Find where the given text appears and provide that cell's center as [x, y] coordinate. 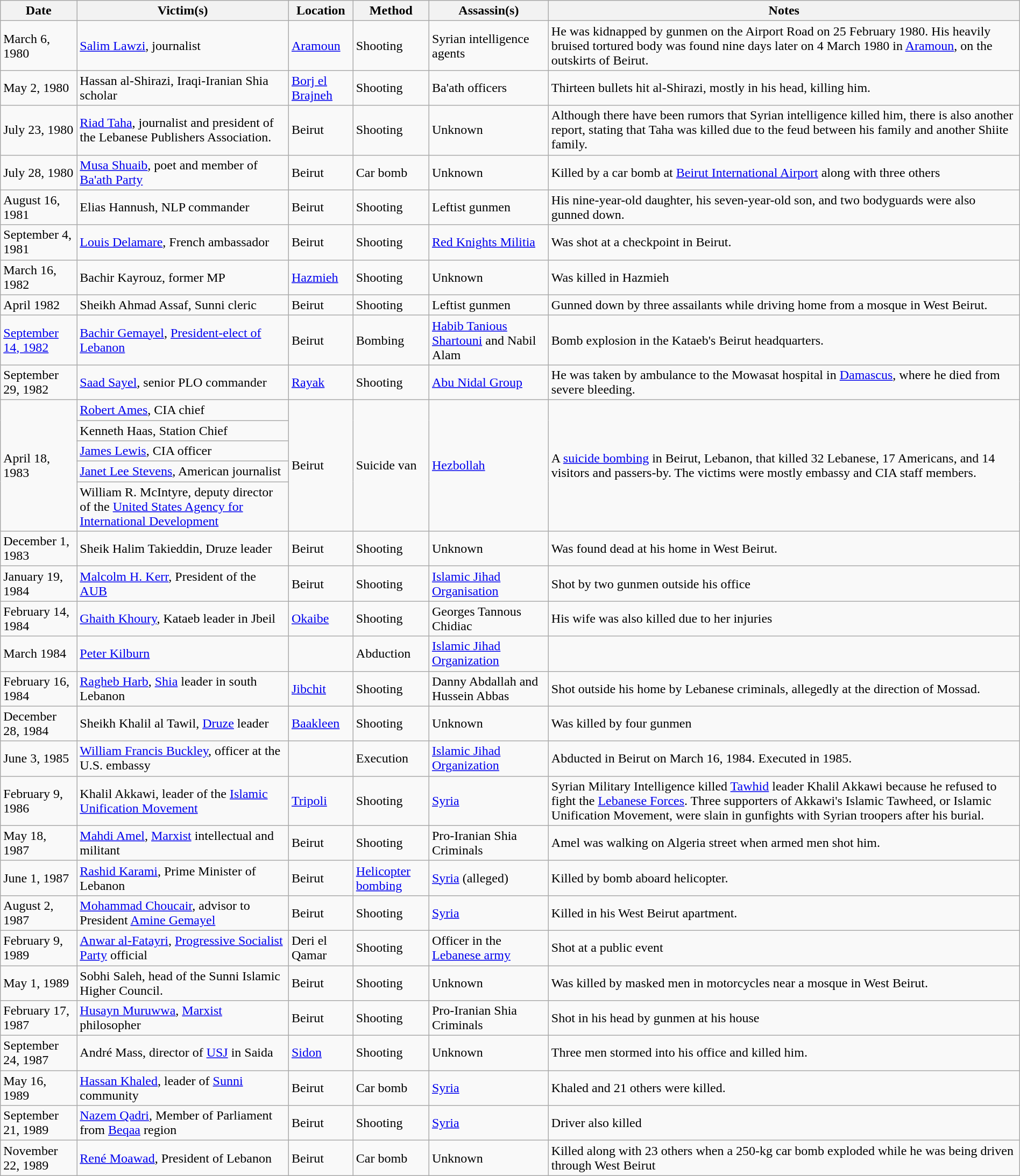
Hassan al-Shirazi, Iraqi-Iranian Shia scholar [183, 88]
March 1984 [39, 654]
Driver also killed [784, 1123]
Suicide van [391, 465]
Three men stormed into his office and killed him. [784, 1053]
Killed by a car bomb at Beirut International Airport along with three others [784, 172]
July 23, 1980 [39, 130]
Hazmieh [321, 277]
André Mass, director of USJ in Saida [183, 1053]
Was killed in Hazmieh [784, 277]
His wife was also killed due to her injuries [784, 618]
Sheik Halim Takieddin, Druze leader [183, 548]
Okaibe [321, 618]
Bachir Gemayel, President-elect of Lebanon [183, 340]
February 9, 1989 [39, 947]
September 24, 1987 [39, 1053]
Sidon [321, 1053]
August 2, 1987 [39, 913]
Rayak [321, 382]
Abu Nidal Group [488, 382]
Method [391, 11]
July 28, 1980 [39, 172]
René Moawad, President of Lebanon [183, 1158]
Khaled and 21 others were killed. [784, 1088]
Louis Delamare, French ambassador [183, 242]
Red Knights Militia [488, 242]
Sobhi Saleh, head of the Sunni Islamic Higher Council. [183, 983]
Rashid Karami, Prime Minister of Lebanon [183, 878]
Robert Ames, CIA chief [183, 410]
Borj el Brajneh [321, 88]
Aramoun [321, 46]
Syrian intelligence agents [488, 46]
Location [321, 11]
November 22, 1989 [39, 1158]
Shot by two gunmen outside his office [784, 584]
Killed along with 23 others when a 250-kg car bomb exploded while he was being driven through West Beirut [784, 1158]
Habib Tanious Shartouni and Nabil Alam [488, 340]
June 1, 1987 [39, 878]
Was killed by masked men in motorcycles near a mosque in West Beirut. [784, 983]
Gunned down by three assailants while driving home from a mosque in West Beirut. [784, 305]
Peter Kilburn [183, 654]
Mohammad Choucair, advisor to President Amine Gemayel [183, 913]
Thirteen bullets hit al-Shirazi, mostly in his head, killing him. [784, 88]
December 1, 1983 [39, 548]
Ba'ath officers [488, 88]
March 6, 1980 [39, 46]
Date [39, 11]
Helicopter bombing [391, 878]
Georges Tannous Chidiac [488, 618]
Hezbollah [488, 465]
May 16, 1989 [39, 1088]
Killed in his West Beirut apartment. [784, 913]
Bombing [391, 340]
Mahdi Amel, Marxist intellectual and militant [183, 843]
Shot outside his home by Lebanese criminals, allegedly at the direction of Mossad. [784, 688]
Musa Shuaib, poet and member of Ba'ath Party [183, 172]
Bachir Kayrouz, former MP [183, 277]
Elias Hannush, NLP commander [183, 208]
William R. McIntyre, deputy director of the United States Agency for International Development [183, 507]
William Francis Buckley, officer at the U.S. embassy [183, 758]
Salim Lawzi, journalist [183, 46]
September 14, 1982 [39, 340]
April 1982 [39, 305]
Notes [784, 11]
Anwar al-Fatayri, Progressive Socialist Party official [183, 947]
Ghaith Khoury, Kataeb leader in Jbeil [183, 618]
Victim(s) [183, 11]
James Lewis, CIA officer [183, 451]
His nine-year-old daughter, his seven-year-old son, and two bodyguards were also gunned down. [784, 208]
June 3, 1985 [39, 758]
Amel was walking on Algeria street when armed men shot him. [784, 843]
May 2, 1980 [39, 88]
Ragheb Harb, Shia leader in south Lebanon [183, 688]
Syria (alleged) [488, 878]
Riad Taha, journalist and president of the Lebanese Publishers Association. [183, 130]
May 18, 1987 [39, 843]
April 18, 1983 [39, 465]
Assassin(s) [488, 11]
Was shot at a checkpoint in Beirut. [784, 242]
Abduction [391, 654]
February 16, 1984 [39, 688]
February 9, 1986 [39, 801]
Janet Lee Stevens, American journalist [183, 472]
Deri el Qamar [321, 947]
Danny Abdallah and Hussein Abbas [488, 688]
Was found dead at his home in West Beirut. [784, 548]
Islamic Jihad Organisation [488, 584]
Officer in the Lebanese army [488, 947]
Nazem Qadri, Member of Parliament from Beqaa region [183, 1123]
Khalil Akkawi, leader of the Islamic Unification Movement [183, 801]
Husayn Muruwwa, Marxist philosopher [183, 1018]
Shot in his head by gunmen at his house [784, 1018]
December 28, 1984 [39, 724]
March 16, 1982 [39, 277]
Was killed by four gunmen [784, 724]
Killed by bomb aboard helicopter. [784, 878]
August 16, 1981 [39, 208]
September 4, 1981 [39, 242]
May 1, 1989 [39, 983]
Sheikh Ahmad Assaf, Sunni cleric [183, 305]
September 21, 1989 [39, 1123]
February 14, 1984 [39, 618]
Bomb explosion in the Kataeb's Beirut headquarters. [784, 340]
Jibchit [321, 688]
February 17, 1987 [39, 1018]
September 29, 1982 [39, 382]
Baakleen [321, 724]
He was taken by ambulance to the Mowasat hospital in Damascus, where he died from severe bleeding. [784, 382]
Kenneth Haas, Station Chief [183, 431]
Malcolm H. Kerr, President of the AUB [183, 584]
January 19, 1984 [39, 584]
Hassan Khaled, leader of Sunni community [183, 1088]
Execution [391, 758]
Tripoli [321, 801]
Abducted in Beirut on March 16, 1984. Executed in 1985. [784, 758]
Sheikh Khalil al Tawil, Druze leader [183, 724]
Saad Sayel, senior PLO commander [183, 382]
Shot at a public event [784, 947]
